Provide the (X, Y) coordinate of the cell's center where the given text is located.  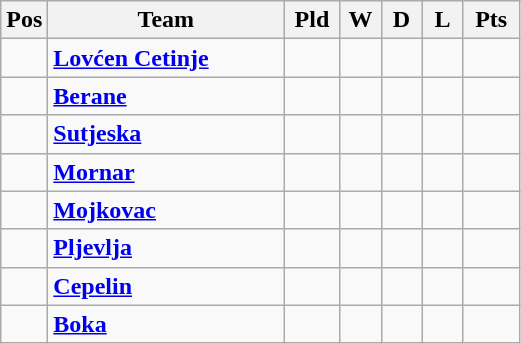
Mornar (166, 172)
Pljevlja (166, 248)
D (402, 20)
Lovćen Cetinje (166, 58)
Cepelin (166, 286)
Berane (166, 96)
Team (166, 20)
Pts (491, 20)
Sutjeska (166, 134)
L (442, 20)
W (360, 20)
Mojkovac (166, 210)
Pld (312, 20)
Pos (24, 20)
Boka (166, 324)
